From the cell containing the given text, extract its center point as [X, Y] coordinate. 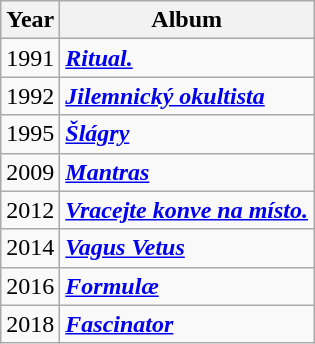
Fascinator [187, 324]
2012 [30, 210]
Šlágry [187, 134]
Vagus Vetus [187, 248]
2009 [30, 172]
2014 [30, 248]
Year [30, 20]
Vracejte konve na místo. [187, 210]
Mantras [187, 172]
1992 [30, 96]
2018 [30, 324]
Formulæ [187, 286]
1991 [30, 58]
Album [187, 20]
2016 [30, 286]
Jilemnický okultista [187, 96]
1995 [30, 134]
Ritual. [187, 58]
